Identify which cell holds the provided text, then report its [X, Y] central coordinate. 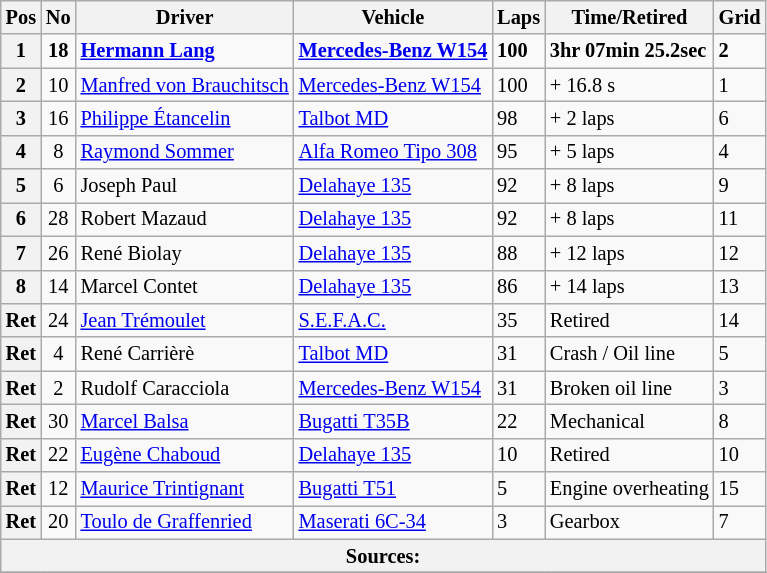
+ 2 laps [630, 118]
88 [518, 253]
Marcel Balsa [185, 421]
Robert Mazaud [185, 219]
86 [518, 287]
René Carrièrè [185, 354]
20 [58, 522]
Time/Retired [630, 17]
+ 16.8 s [630, 85]
Pos [21, 17]
Marcel Contet [185, 287]
Laps [518, 17]
Sources: [384, 556]
30 [58, 421]
+ 5 laps [630, 152]
16 [58, 118]
René Biolay [185, 253]
Bugatti T35B [394, 421]
9 [740, 186]
Vehicle [394, 17]
28 [58, 219]
+ 12 laps [630, 253]
No [58, 17]
15 [740, 489]
11 [740, 219]
Raymond Sommer [185, 152]
18 [58, 51]
Hermann Lang [185, 51]
Manfred von Brauchitsch [185, 85]
Driver [185, 17]
26 [58, 253]
Gearbox [630, 522]
Mechanical [630, 421]
24 [58, 320]
3hr 07min 25.2sec [630, 51]
Rudolf Caracciola [185, 388]
Crash / Oil line [630, 354]
95 [518, 152]
S.E.F.A.C. [394, 320]
Eugène Chaboud [185, 455]
Broken oil line [630, 388]
Philippe Étancelin [185, 118]
35 [518, 320]
Bugatti T51 [394, 489]
Maurice Trintignant [185, 489]
Maserati 6C-34 [394, 522]
Grid [740, 17]
+ 14 laps [630, 287]
Joseph Paul [185, 186]
13 [740, 287]
98 [518, 118]
Alfa Romeo Tipo 308 [394, 152]
Engine overheating [630, 489]
Toulo de Graffenried [185, 522]
Jean Trémoulet [185, 320]
